For the text-containing cell, return its midpoint in [X, Y] coordinate format. 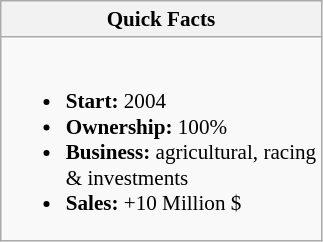
Quick Facts [161, 18]
Start: 2004Ownership: 100%Business: agricultural, racing& investmentsSales: +10 Million $ [161, 138]
